Capture the cell that displays the provided text and extract its [x, y] central coordinate. 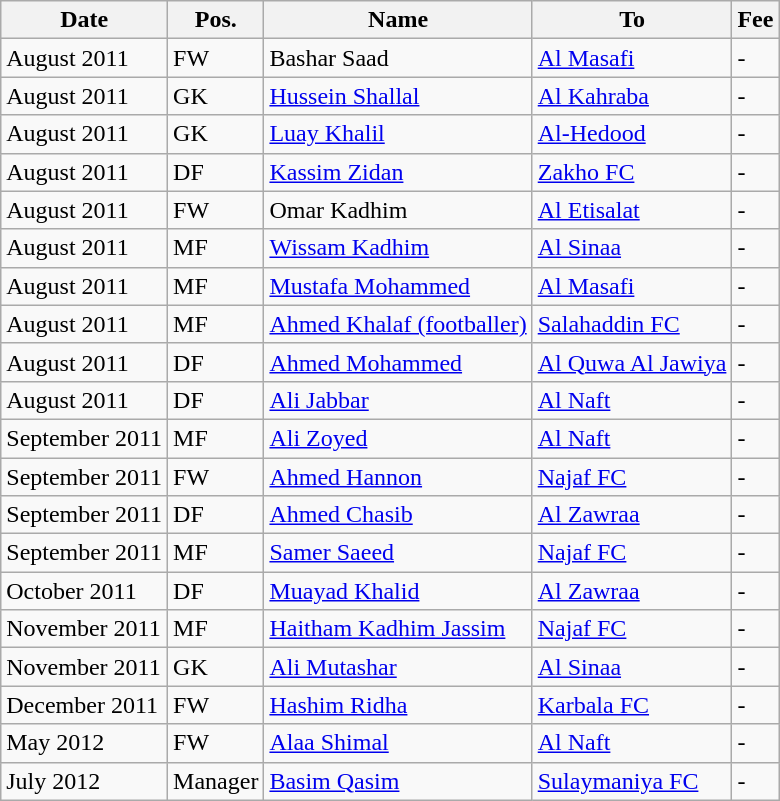
Al Kahraba [632, 96]
Bashar Saad [398, 58]
Basim Qasim [398, 781]
Kassim Zidan [398, 172]
Mustafa Mohammed [398, 286]
December 2011 [84, 705]
Hussein Shallal [398, 96]
Alaa Shimal [398, 743]
July 2012 [84, 781]
Ahmed Hannon [398, 477]
To [632, 20]
Samer Saeed [398, 553]
Al-Hedood [632, 134]
Pos. [216, 20]
Sulaymaniya FC [632, 781]
May 2012 [84, 743]
Karbala FC [632, 705]
Haitham Kadhim Jassim [398, 629]
Salahaddin FC [632, 324]
Al Quwa Al Jawiya [632, 362]
October 2011 [84, 591]
Luay Khalil [398, 134]
Ali Mutashar [398, 667]
Ahmed Khalaf (footballer) [398, 324]
Ali Zoyed [398, 438]
Wissam Kadhim [398, 248]
Ahmed Chasib [398, 515]
Name [398, 20]
Al Etisalat [632, 210]
Ali Jabbar [398, 400]
Omar Kadhim [398, 210]
Muayad Khalid [398, 591]
Date [84, 20]
Ahmed Mohammed [398, 362]
Hashim Ridha [398, 705]
Zakho FC [632, 172]
Manager [216, 781]
Fee [756, 20]
